Determine the (x, y) coordinate at the center of the cell enclosing the given text.  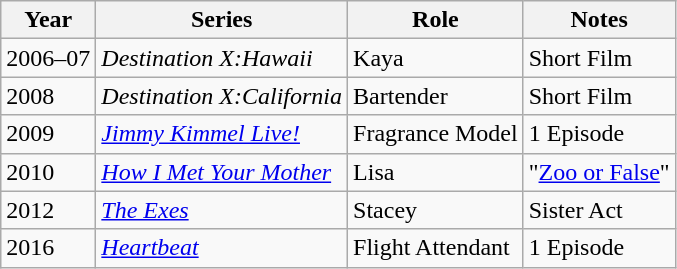
The Exes (222, 210)
Bartender (436, 96)
Destination X:California (222, 96)
2006–07 (48, 58)
How I Met Your Mother (222, 172)
Destination X:Hawaii (222, 58)
2012 (48, 210)
Flight Attendant (436, 248)
2016 (48, 248)
2009 (48, 134)
Series (222, 20)
Kaya (436, 58)
Sister Act (599, 210)
Fragrance Model (436, 134)
Jimmy Kimmel Live! (222, 134)
Role (436, 20)
Notes (599, 20)
Heartbeat (222, 248)
2010 (48, 172)
"Zoo or False" (599, 172)
Year (48, 20)
2008 (48, 96)
Lisa (436, 172)
Stacey (436, 210)
